Return the [x, y] coordinate for the center point of the cell that contains the specified text.  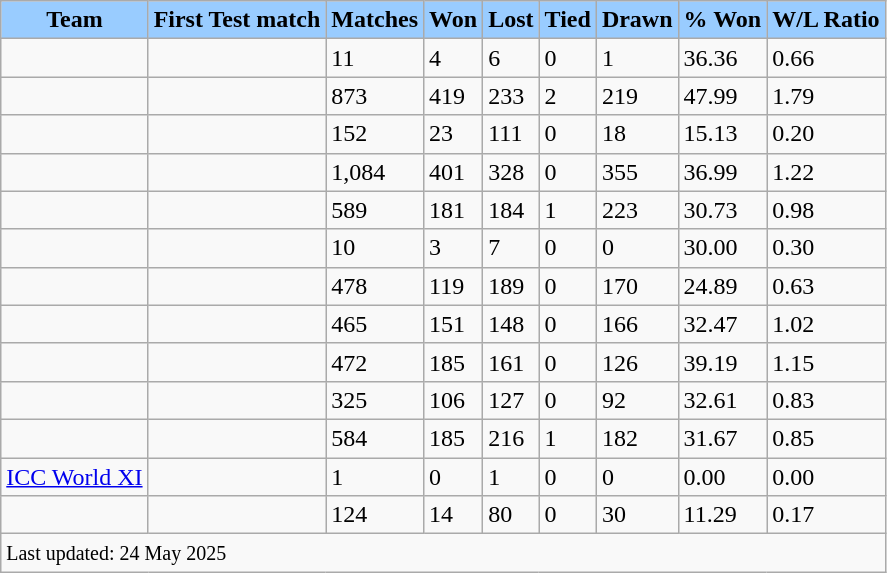
219 [637, 96]
0.30 [826, 248]
328 [511, 172]
152 [375, 134]
0.17 [826, 515]
11 [375, 58]
478 [375, 286]
14 [454, 515]
Matches [375, 20]
184 [511, 210]
151 [454, 324]
355 [637, 172]
1.22 [826, 172]
10 [375, 248]
18 [637, 134]
325 [375, 400]
Lost [511, 20]
584 [375, 438]
166 [637, 324]
4 [454, 58]
182 [637, 438]
472 [375, 362]
Team [74, 20]
0.85 [826, 438]
0.66 [826, 58]
ICC World XI [74, 477]
Tied [568, 20]
30.00 [722, 248]
32.61 [722, 400]
32.47 [722, 324]
11.29 [722, 515]
36.99 [722, 172]
465 [375, 324]
15.13 [722, 134]
0.98 [826, 210]
Drawn [637, 20]
170 [637, 286]
% Won [722, 20]
1,084 [375, 172]
0.63 [826, 286]
7 [511, 248]
92 [637, 400]
589 [375, 210]
First Test match [237, 20]
1.02 [826, 324]
124 [375, 515]
419 [454, 96]
23 [454, 134]
106 [454, 400]
Won [454, 20]
W/L Ratio [826, 20]
80 [511, 515]
127 [511, 400]
119 [454, 286]
47.99 [722, 96]
Last updated: 24 May 2025 [443, 553]
30.73 [722, 210]
6 [511, 58]
223 [637, 210]
111 [511, 134]
3 [454, 248]
148 [511, 324]
181 [454, 210]
24.89 [722, 286]
0.83 [826, 400]
233 [511, 96]
873 [375, 96]
36.36 [722, 58]
0.20 [826, 134]
30 [637, 515]
1.79 [826, 96]
2 [568, 96]
31.67 [722, 438]
401 [454, 172]
189 [511, 286]
161 [511, 362]
126 [637, 362]
1.15 [826, 362]
39.19 [722, 362]
216 [511, 438]
